Extract the [X, Y] coordinate from the center of the cell holding the provided text.  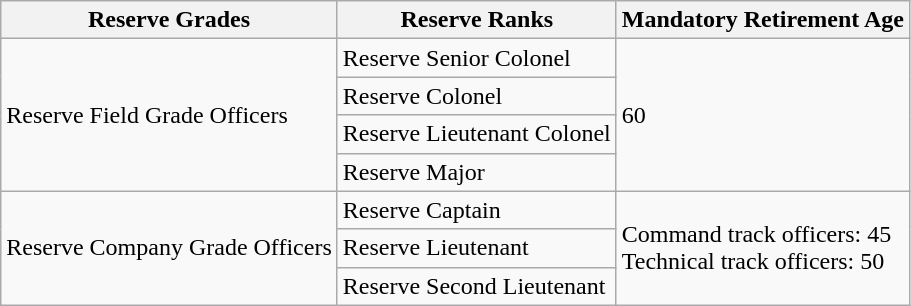
60 [762, 115]
Reserve Ranks [476, 20]
Reserve Second Lieutenant [476, 286]
Reserve Senior Colonel [476, 58]
Reserve Major [476, 172]
Reserve Company Grade Officers [170, 248]
Reserve Field Grade Officers [170, 115]
Reserve Captain [476, 210]
Command track officers: 45Technical track officers: 50 [762, 248]
Reserve Lieutenant Colonel [476, 134]
Reserve Lieutenant [476, 248]
Reserve Colonel [476, 96]
Mandatory Retirement Age [762, 20]
Reserve Grades [170, 20]
